Locate the cell with the specified text and output its [x, y] center coordinate. 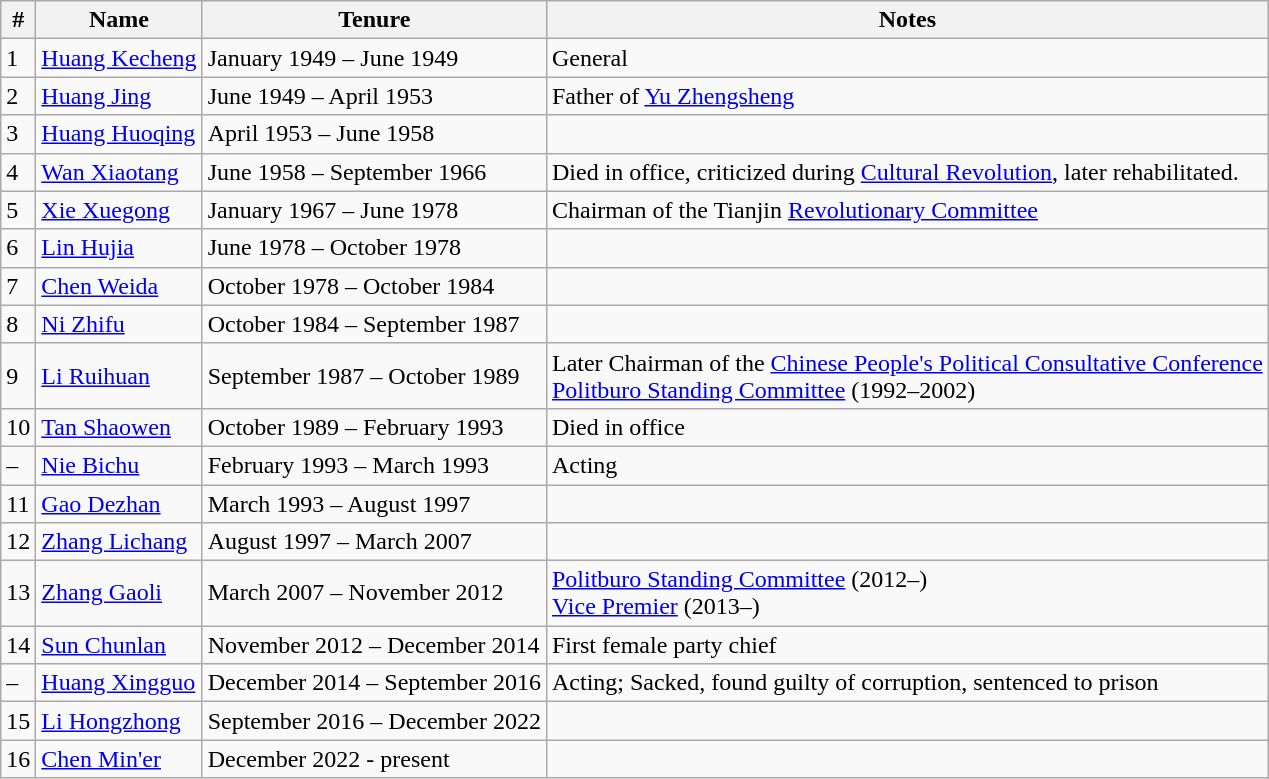
Chen Weida [119, 286]
Acting [907, 465]
Huang Huoqing [119, 134]
Notes [907, 20]
January 1967 – June 1978 [374, 210]
September 1987 – October 1989 [374, 376]
General [907, 58]
First female party chief [907, 645]
Nie Bichu [119, 465]
Xie Xuegong [119, 210]
October 1978 – October 1984 [374, 286]
February 1993 – March 1993 [374, 465]
Zhang Gaoli [119, 594]
June 1958 – September 1966 [374, 172]
3 [18, 134]
October 1984 – September 1987 [374, 324]
December 2014 – September 2016 [374, 683]
4 [18, 172]
7 [18, 286]
1 [18, 58]
Huang Kecheng [119, 58]
April 1953 – June 1958 [374, 134]
12 [18, 542]
14 [18, 645]
Huang Jing [119, 96]
Wan Xiaotang [119, 172]
January 1949 – June 1949 [374, 58]
March 1993 – August 1997 [374, 503]
Lin Hujia [119, 248]
Later Chairman of the Chinese People's Political Consultative ConferencePolitburo Standing Committee (1992–2002) [907, 376]
Chairman of the Tianjin Revolutionary Committee [907, 210]
Li Ruihuan [119, 376]
11 [18, 503]
15 [18, 721]
Tan Shaowen [119, 427]
December 2022 - present [374, 759]
Ni Zhifu [119, 324]
October 1989 – February 1993 [374, 427]
13 [18, 594]
Gao Dezhan [119, 503]
Chen Min'er [119, 759]
November 2012 – December 2014 [374, 645]
Huang Xingguo [119, 683]
Name [119, 20]
6 [18, 248]
Li Hongzhong [119, 721]
June 1978 – October 1978 [374, 248]
Zhang Lichang [119, 542]
Politburo Standing Committee (2012–)Vice Premier (2013–) [907, 594]
8 [18, 324]
Tenure [374, 20]
16 [18, 759]
June 1949 – April 1953 [374, 96]
Acting; Sacked, found guilty of corruption, sentenced to prison [907, 683]
Father of Yu Zhengsheng [907, 96]
# [18, 20]
9 [18, 376]
Died in office, criticized during Cultural Revolution, later rehabilitated. [907, 172]
5 [18, 210]
August 1997 – March 2007 [374, 542]
2 [18, 96]
Sun Chunlan [119, 645]
September 2016 – December 2022 [374, 721]
10 [18, 427]
March 2007 – November 2012 [374, 594]
Died in office [907, 427]
